Output the [x, y] coordinate of the center of the cell containing the given text.  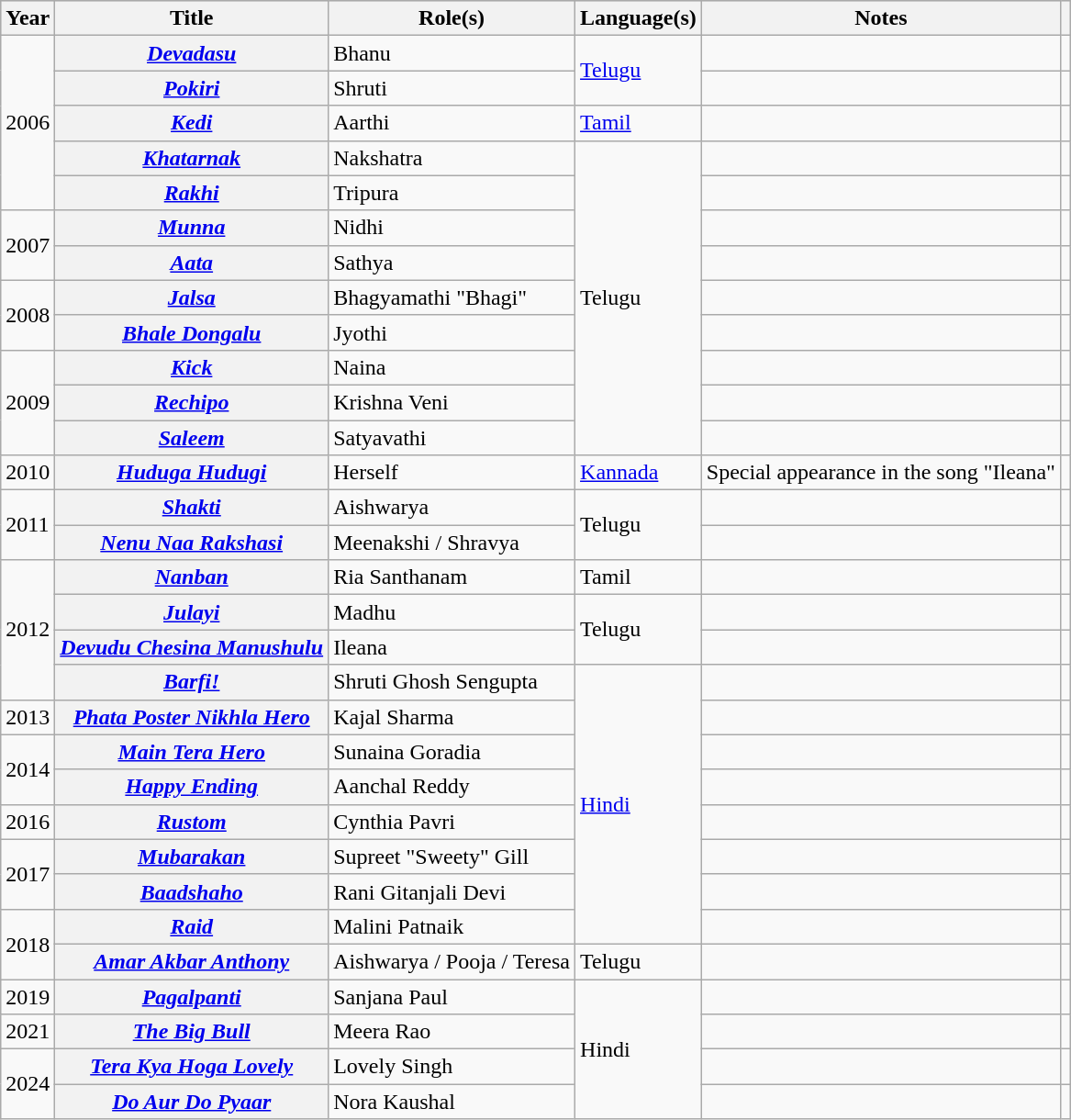
Title [192, 18]
Aishwarya / Pooja / Teresa [452, 961]
2010 [28, 473]
Year [28, 18]
Pagalpanti [192, 996]
Raid [192, 926]
Barfi! [192, 682]
Bhagyamathi "Bhagi" [452, 297]
Baadshaho [192, 891]
Saleem [192, 438]
Supreet "Sweety" Gill [452, 857]
Rustom [192, 822]
Sathya [452, 263]
Jalsa [192, 297]
Cynthia Pavri [452, 822]
Shruti Ghosh Sengupta [452, 682]
Tripura [452, 193]
Shakti [192, 508]
Role(s) [452, 18]
Kick [192, 367]
Bhale Dongalu [192, 332]
Pokiri [192, 88]
Malini Patnaik [452, 926]
Devudu Chesina Manushulu [192, 647]
2019 [28, 996]
Kedi [192, 123]
2012 [28, 630]
Ria Santhanam [452, 577]
Meenakshi / Shravya [452, 543]
Herself [452, 473]
Khatarnak [192, 158]
2007 [28, 245]
Madhu [452, 612]
Language(s) [639, 18]
Nenu Naa Rakshasi [192, 543]
2021 [28, 1032]
Meera Rao [452, 1032]
Krishna Veni [452, 402]
Julayi [192, 612]
2011 [28, 525]
2018 [28, 944]
Rakhi [192, 193]
Do Aur Do Pyaar [192, 1102]
2006 [28, 123]
Nidhi [452, 228]
Munna [192, 228]
Mubarakan [192, 857]
Phata Poster Nikhla Hero [192, 717]
Ileana [452, 647]
Amar Akbar Anthony [192, 961]
Shruti [452, 88]
Nora Kaushal [452, 1102]
2017 [28, 874]
Kajal Sharma [452, 717]
Devadasu [192, 53]
Aata [192, 263]
Naina [452, 367]
2009 [28, 402]
Rani Gitanjali Devi [452, 891]
Satyavathi [452, 438]
2013 [28, 717]
Tera Kya Hoga Lovely [192, 1067]
Notes [881, 18]
Huduga Hudugi [192, 473]
Sunaina Goradia [452, 752]
Aanchal Reddy [452, 787]
Kannada [639, 473]
2024 [28, 1084]
Sanjana Paul [452, 996]
2016 [28, 822]
2014 [28, 769]
Aishwarya [452, 508]
Rechipo [192, 402]
Happy Ending [192, 787]
Aarthi [452, 123]
Main Tera Hero [192, 752]
Special appearance in the song "Ileana" [881, 473]
The Big Bull [192, 1032]
Nanban [192, 577]
Lovely Singh [452, 1067]
Nakshatra [452, 158]
2008 [28, 315]
Bhanu [452, 53]
Jyothi [452, 332]
